Provide the [x, y] coordinate of the cell's center where the given text is located.  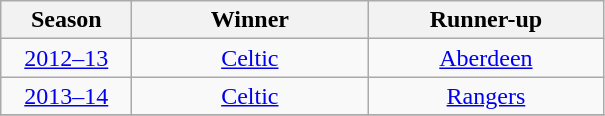
Season [66, 20]
2013–14 [66, 96]
Winner [250, 20]
Rangers [486, 96]
2012–13 [66, 58]
Aberdeen [486, 58]
Runner-up [486, 20]
